Return the [X, Y] coordinate for the center point of the cell that contains the specified text.  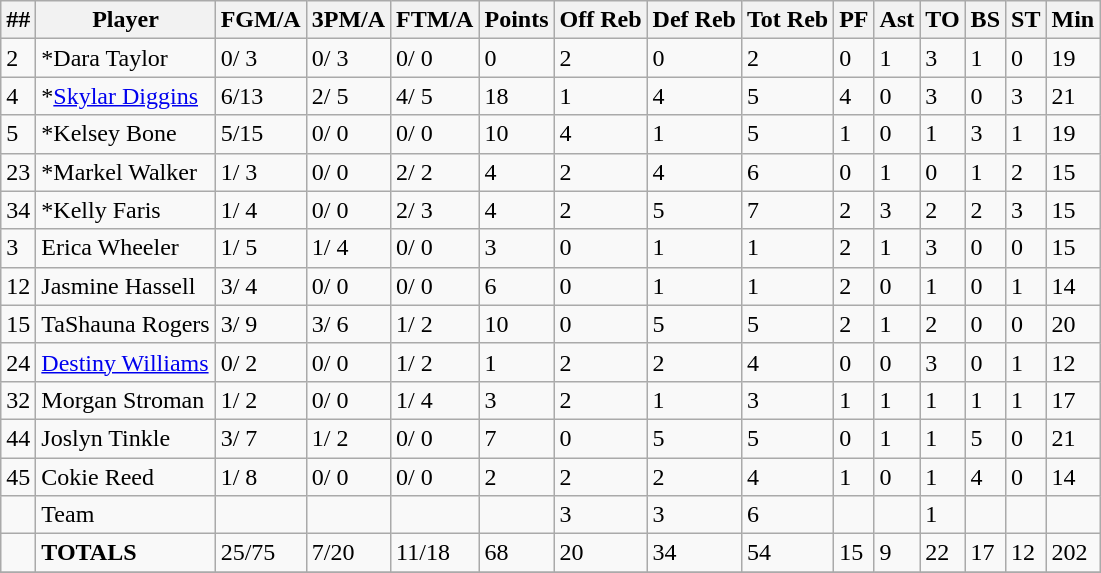
45 [18, 477]
Ast [897, 20]
2/ 3 [435, 210]
1/ 3 [260, 172]
Joslyn Tinkle [126, 438]
Team [126, 515]
4/ 5 [435, 96]
## [18, 20]
Min [1073, 20]
3PM/A [348, 20]
24 [18, 362]
25/75 [260, 553]
7/20 [348, 553]
PF [854, 20]
2/ 5 [348, 96]
9 [897, 553]
5/15 [260, 134]
Player [126, 20]
23 [18, 172]
6/13 [260, 96]
ST [1026, 20]
1/ 5 [260, 248]
3/ 6 [348, 324]
11/18 [435, 553]
44 [18, 438]
FGM/A [260, 20]
54 [787, 553]
TO [942, 20]
BS [985, 20]
TaShauna Rogers [126, 324]
Morgan Stroman [126, 400]
Erica Wheeler [126, 248]
3/ 9 [260, 324]
3/ 7 [260, 438]
Def Reb [694, 20]
1/ 8 [260, 477]
Tot Reb [787, 20]
*Dara Taylor [126, 58]
68 [516, 553]
Points [516, 20]
202 [1073, 553]
Off Reb [600, 20]
0/ 2 [260, 362]
22 [942, 553]
Destiny Williams [126, 362]
*Markel Walker [126, 172]
3/ 4 [260, 286]
Jasmine Hassell [126, 286]
2/ 2 [435, 172]
*Skylar Diggins [126, 96]
Cokie Reed [126, 477]
*Kelsey Bone [126, 134]
TOTALS [126, 553]
18 [516, 96]
*Kelly Faris [126, 210]
FTM/A [435, 20]
32 [18, 400]
